Identify which cell holds the provided text, then report its (x, y) central coordinate. 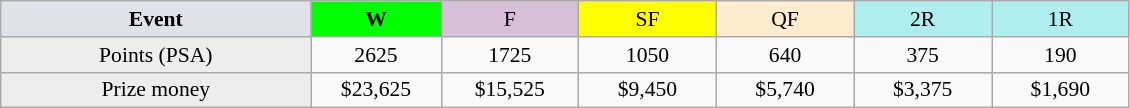
2625 (376, 55)
1050 (648, 55)
190 (1061, 55)
$23,625 (376, 90)
W (376, 19)
$15,525 (510, 90)
$9,450 (648, 90)
$3,375 (923, 90)
$5,740 (785, 90)
$1,690 (1061, 90)
1725 (510, 55)
F (510, 19)
2R (923, 19)
QF (785, 19)
SF (648, 19)
Points (PSA) (156, 55)
Prize money (156, 90)
Event (156, 19)
375 (923, 55)
640 (785, 55)
1R (1061, 19)
